Search for the cell housing the specified text and yield its [X, Y] center coordinate. 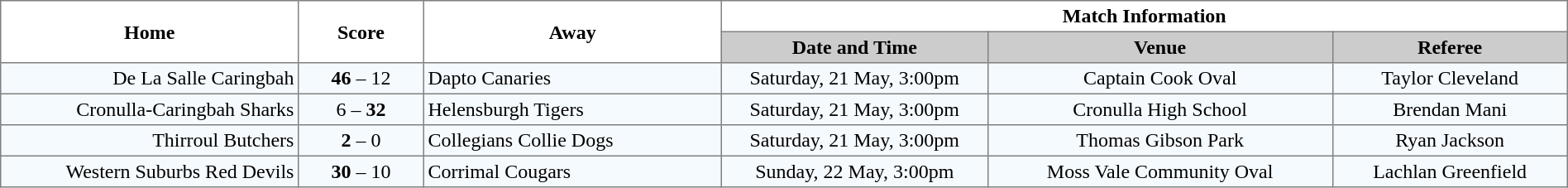
Score [361, 31]
Referee [1450, 47]
Away [572, 31]
Western Suburbs Red Devils [150, 171]
Corrimal Cougars [572, 171]
Home [150, 31]
Sunday, 22 May, 3:00pm [854, 171]
Venue [1159, 47]
Dapto Canaries [572, 79]
46 – 12 [361, 79]
Brendan Mani [1450, 109]
Match Information [1145, 17]
Date and Time [854, 47]
2 – 0 [361, 141]
Moss Vale Community Oval [1159, 171]
Helensburgh Tigers [572, 109]
30 – 10 [361, 171]
Ryan Jackson [1450, 141]
Cronulla-Caringbah Sharks [150, 109]
Lachlan Greenfield [1450, 171]
Captain Cook Oval [1159, 79]
De La Salle Caringbah [150, 79]
Cronulla High School [1159, 109]
Taylor Cleveland [1450, 79]
Thirroul Butchers [150, 141]
6 – 32 [361, 109]
Collegians Collie Dogs [572, 141]
Thomas Gibson Park [1159, 141]
